Extract the (X, Y) coordinate from the center of the cell holding the provided text.  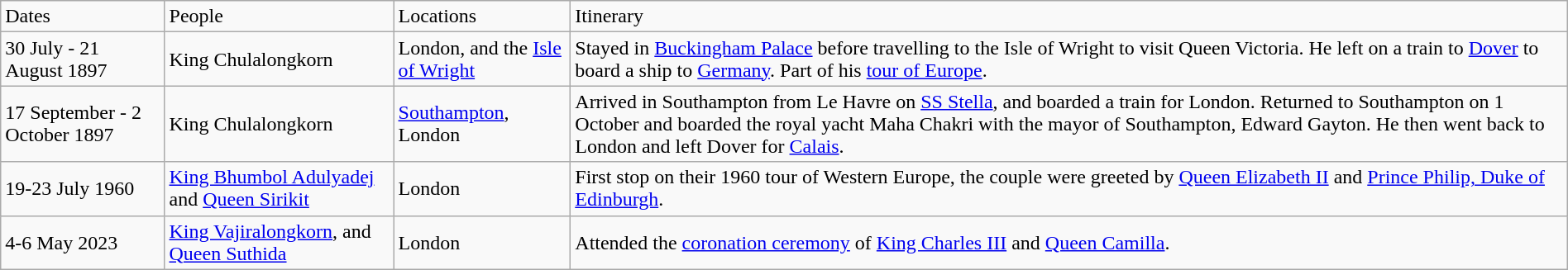
Itinerary (1068, 17)
Locations (482, 17)
19-23 July 1960 (83, 188)
30 July - 21 August 1897 (83, 59)
King Vajiralongkorn, and Queen Suthida (280, 243)
4-6 May 2023 (83, 243)
Dates (83, 17)
People (280, 17)
King Bhumbol Adulyadej and Queen Sirikit (280, 188)
Southampton, London (482, 124)
First stop on their 1960 tour of Western Europe, the couple were greeted by Queen Elizabeth II and Prince Philip, Duke of Edinburgh. (1068, 188)
17 September - 2 October 1897 (83, 124)
London, and the Isle of Wright (482, 59)
Attended the coronation ceremony of King Charles III and Queen Camilla. (1068, 243)
